Find where the given text appears and provide that cell's center as [X, Y] coordinate. 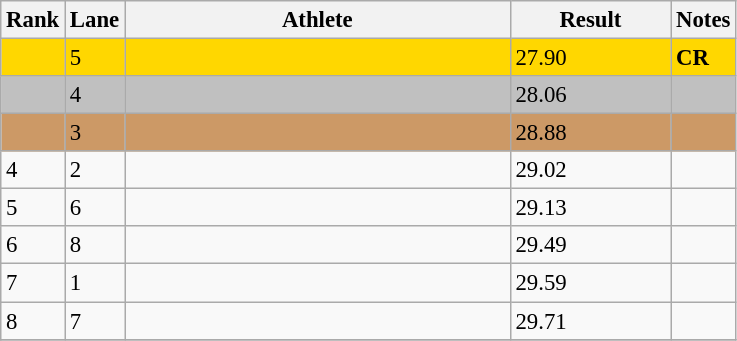
27.90 [590, 58]
Lane [95, 20]
29.49 [590, 245]
Notes [704, 20]
29.02 [590, 170]
CR [704, 58]
2 [95, 170]
28.88 [590, 133]
29.59 [590, 283]
Rank [33, 20]
3 [95, 133]
Athlete [318, 20]
1 [95, 283]
29.71 [590, 321]
28.06 [590, 95]
Result [590, 20]
29.13 [590, 208]
